Locate the cell with the specified text and output its [x, y] center coordinate. 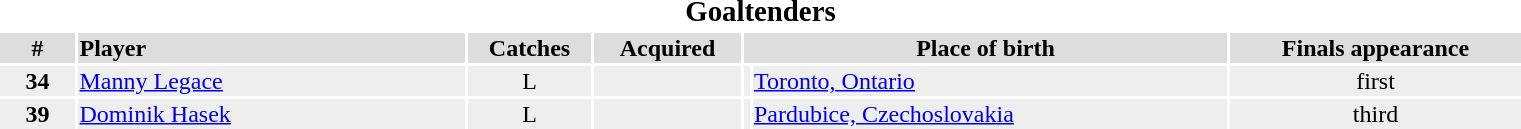
Catches [530, 48]
Toronto, Ontario [990, 81]
39 [38, 114]
Finals appearance [1376, 48]
third [1376, 114]
Place of birth [986, 48]
Acquired [668, 48]
# [38, 48]
Player [272, 48]
Pardubice, Czechoslovakia [990, 114]
34 [38, 81]
Manny Legace [272, 81]
Dominik Hasek [272, 114]
first [1376, 81]
